Identify which cell holds the provided text, then report its [X, Y] central coordinate. 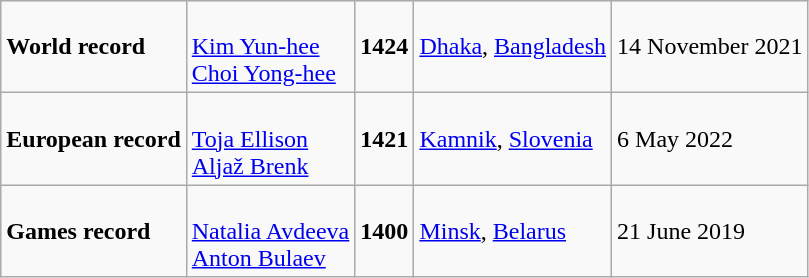
Natalia AvdeevaAnton Bulaev [270, 231]
Kamnik, Slovenia [513, 139]
European record [94, 139]
1400 [384, 231]
Kim Yun-heeChoi Yong-hee [270, 47]
World record [94, 47]
21 June 2019 [710, 231]
1424 [384, 47]
Minsk, Belarus [513, 231]
6 May 2022 [710, 139]
1421 [384, 139]
Toja EllisonAljaž Brenk [270, 139]
Games record [94, 231]
Dhaka, Bangladesh [513, 47]
14 November 2021 [710, 47]
